Return the (x, y) coordinate for the center point of the cell that contains the specified text.  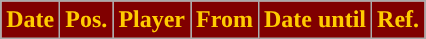
Date (30, 20)
From (225, 20)
Player (152, 20)
Date until (314, 20)
Pos. (86, 20)
Ref. (398, 20)
